Identify which cell holds the provided text, then report its (x, y) central coordinate. 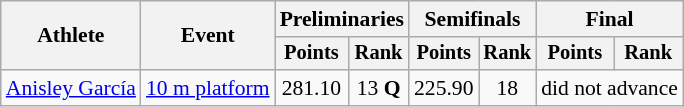
10 m platform (208, 88)
225.90 (444, 88)
did not advance (610, 88)
Event (208, 36)
281.10 (312, 88)
Semifinals (472, 19)
Anisley García (71, 88)
Preliminaries (342, 19)
Athlete (71, 36)
Final (610, 19)
18 (507, 88)
13 Q (378, 88)
